Determine the [x, y] coordinate at the center of the cell enclosing the given text.  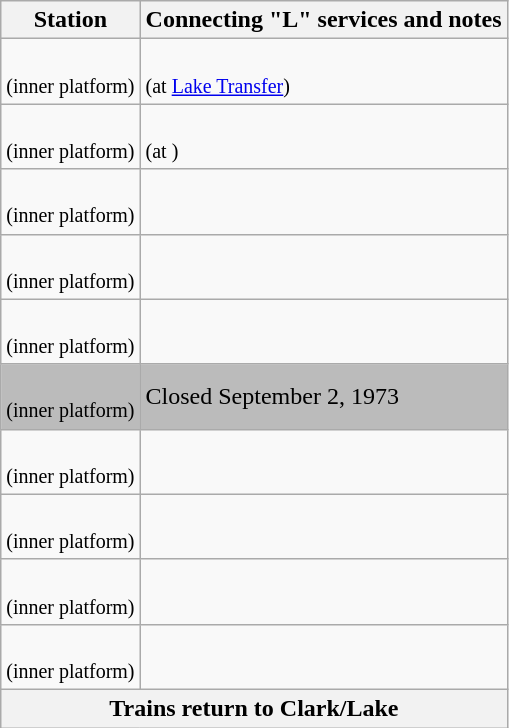
Trains return to Clark/Lake [254, 708]
(at Lake Transfer) [324, 72]
Station [70, 20]
Closed September 2, 1973 [324, 396]
(at ) [324, 136]
Connecting "L" services and notes [324, 20]
